Find where the given text appears and provide that cell's center as [x, y] coordinate. 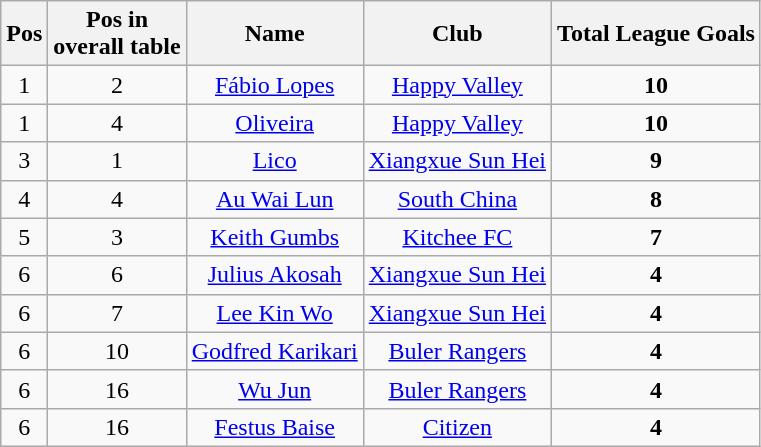
Total League Goals [656, 34]
5 [24, 237]
Keith Gumbs [274, 237]
Lee Kin Wo [274, 313]
Oliveira [274, 123]
Au Wai Lun [274, 199]
8 [656, 199]
Pos [24, 34]
Club [457, 34]
2 [117, 85]
Pos in overall table [117, 34]
Festus Baise [274, 427]
Citizen [457, 427]
Wu Jun [274, 389]
Name [274, 34]
Kitchee FC [457, 237]
9 [656, 161]
Godfred Karikari [274, 351]
Fábio Lopes [274, 85]
Julius Akosah [274, 275]
South China [457, 199]
Lico [274, 161]
